Identify which cell holds the provided text, then report its [X, Y] central coordinate. 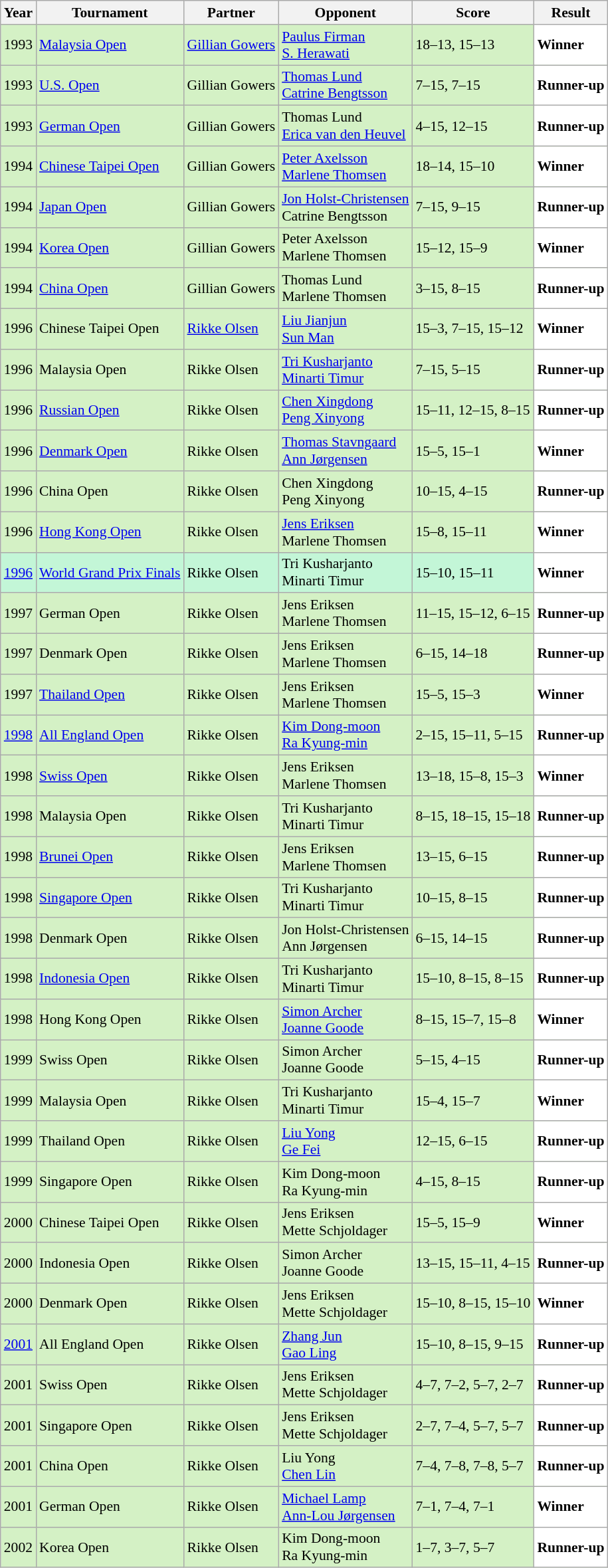
Partner [231, 13]
U.S. Open [110, 85]
13–15, 15–11, 4–15 [473, 1264]
8–15, 15–7, 15–8 [473, 1019]
10–15, 4–15 [473, 492]
4–7, 7–2, 5–7, 2–7 [473, 1385]
7–4, 7–8, 7–8, 5–7 [473, 1466]
2002 [19, 1547]
13–18, 15–8, 15–3 [473, 776]
Japan Open [110, 207]
Thomas Lund Erica van den Heuvel [346, 126]
Liu Jianjun Sun Man [346, 330]
15–5, 15–1 [473, 450]
Opponent [346, 13]
3–15, 8–15 [473, 288]
Liu Yong Chen Lin [346, 1466]
Year [19, 13]
15–5, 15–3 [473, 695]
2–7, 7–4, 5–7, 5–7 [473, 1426]
Score [473, 13]
Tournament [110, 13]
7–1, 7–4, 7–1 [473, 1507]
Brunei Open [110, 857]
13–15, 6–15 [473, 857]
Russian Open [110, 411]
Zhang Jun Gao Ling [346, 1345]
15–3, 7–15, 15–12 [473, 330]
Thomas Lund Catrine Bengtsson [346, 85]
15–10, 8–15, 15–10 [473, 1304]
4–15, 12–15 [473, 126]
5–15, 4–15 [473, 1060]
4–15, 8–15 [473, 1181]
6–15, 14–18 [473, 654]
Paulus Firman S. Herawati [346, 45]
12–15, 6–15 [473, 1141]
2–15, 15–11, 5–15 [473, 735]
15–12, 15–9 [473, 247]
6–15, 14–15 [473, 938]
Jon Holst-Christensen Catrine Bengtsson [346, 207]
Liu Yong Ge Fei [346, 1141]
Thomas Lund Marlene Thomsen [346, 288]
Jon Holst-Christensen Ann Jørgensen [346, 938]
18–14, 15–10 [473, 166]
15–10, 8–15, 9–15 [473, 1345]
15–11, 12–15, 8–15 [473, 411]
15–8, 15–11 [473, 532]
15–10, 15–11 [473, 573]
World Grand Prix Finals [110, 573]
15–5, 15–9 [473, 1223]
7–15, 5–15 [473, 369]
18–13, 15–13 [473, 45]
Result [570, 13]
7–15, 7–15 [473, 85]
1–7, 3–7, 5–7 [473, 1547]
8–15, 18–15, 15–18 [473, 816]
15–4, 15–7 [473, 1100]
Michael Lamp Ann-Lou Jørgensen [346, 1507]
15–10, 8–15, 8–15 [473, 979]
Thomas Stavngaard Ann Jørgensen [346, 450]
10–15, 8–15 [473, 897]
7–15, 9–15 [473, 207]
11–15, 15–12, 6–15 [473, 614]
